Determine the (x, y) coordinate at the center of the cell enclosing the given text.  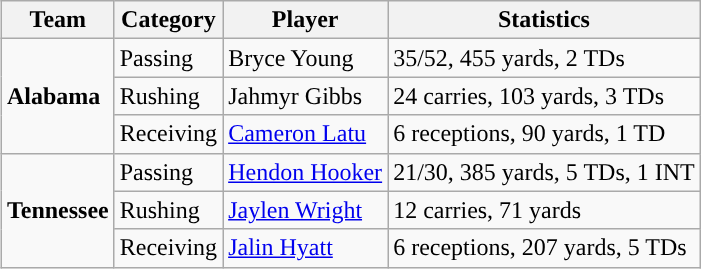
Jahmyr Gibbs (306, 96)
35/52, 455 yards, 2 TDs (544, 58)
Jalin Hyatt (306, 248)
6 receptions, 207 yards, 5 TDs (544, 248)
Cameron Latu (306, 134)
21/30, 385 yards, 5 TDs, 1 INT (544, 172)
Hendon Hooker (306, 172)
24 carries, 103 yards, 3 TDs (544, 96)
Category (168, 20)
12 carries, 71 yards (544, 210)
Bryce Young (306, 58)
Jaylen Wright (306, 210)
Alabama (58, 96)
6 receptions, 90 yards, 1 TD (544, 134)
Team (58, 20)
Player (306, 20)
Tennessee (58, 210)
Statistics (544, 20)
